Determine the [X, Y] coordinate at the center of the cell enclosing the given text.  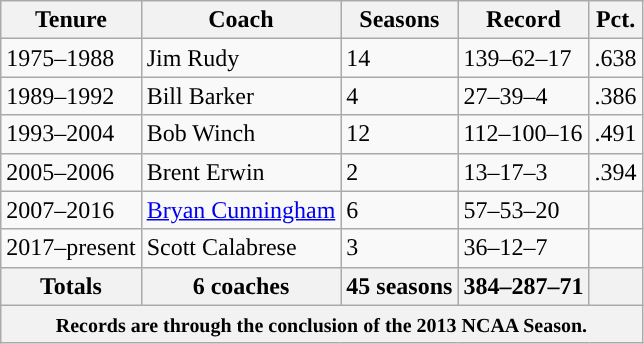
.491 [616, 134]
6 coaches [241, 286]
Jim Rudy [241, 58]
13–17–3 [524, 172]
Records are through the conclusion of the 2013 NCAA Season. [322, 324]
384–287–71 [524, 286]
.394 [616, 172]
1975–1988 [71, 58]
Bryan Cunningham [241, 210]
6 [400, 210]
45 seasons [400, 286]
Scott Calabrese [241, 248]
112–100–16 [524, 134]
Record [524, 20]
12 [400, 134]
Totals [71, 286]
Pct. [616, 20]
Coach [241, 20]
3 [400, 248]
.386 [616, 96]
2007–2016 [71, 210]
Bill Barker [241, 96]
2005–2006 [71, 172]
4 [400, 96]
139–62–17 [524, 58]
2017–present [71, 248]
2 [400, 172]
Bob Winch [241, 134]
1993–2004 [71, 134]
1989–1992 [71, 96]
Tenure [71, 20]
36–12–7 [524, 248]
14 [400, 58]
27–39–4 [524, 96]
57–53–20 [524, 210]
Seasons [400, 20]
Brent Erwin [241, 172]
.638 [616, 58]
